Locate the cell with the specified text and output its [x, y] center coordinate. 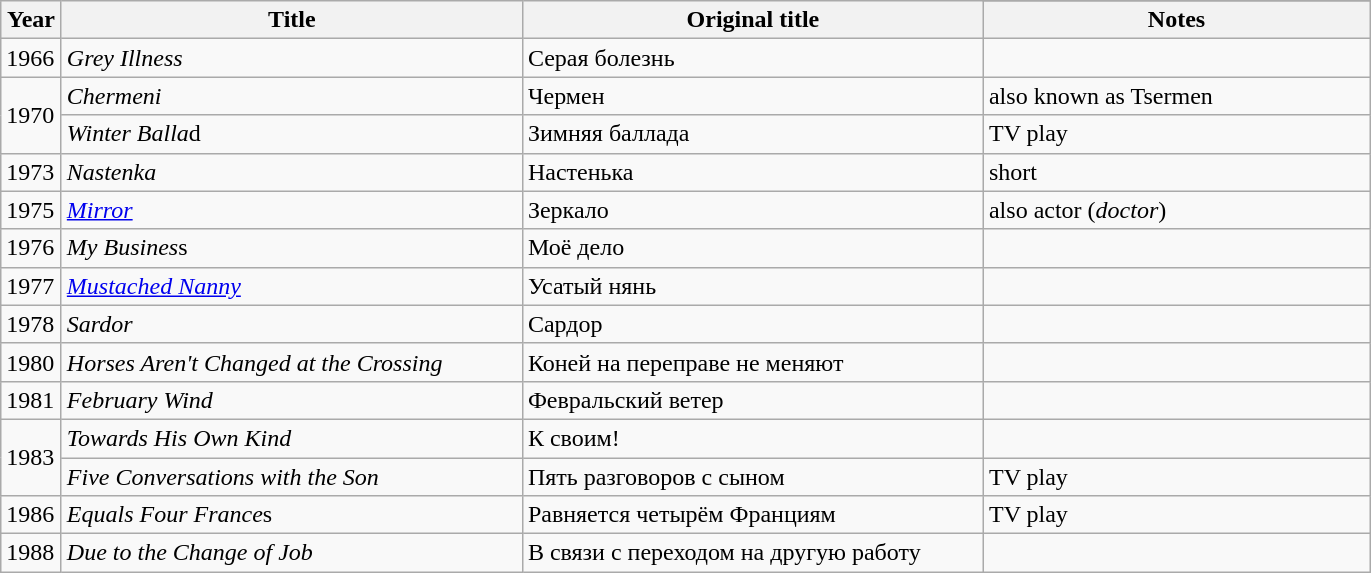
1973 [32, 172]
Five Conversations with the Son [292, 477]
Mirror [292, 210]
1976 [32, 248]
My Business [292, 248]
February Wind [292, 400]
Grey Illness [292, 58]
Mustached Nanny [292, 286]
also known as Tsermen [1176, 96]
1970 [32, 115]
1980 [32, 362]
Усатый нянь [752, 286]
Notes [1176, 20]
В связи с переходом на другую работу [752, 553]
Nastenka [292, 172]
Original title [752, 20]
1983 [32, 457]
1986 [32, 515]
Моё дело [752, 248]
Коней на переправе не меняют [752, 362]
Зимняя баллада [752, 134]
Чермен [752, 96]
Сардор [752, 324]
1978 [32, 324]
1975 [32, 210]
1988 [32, 553]
Chermeni [292, 96]
Horses Aren't Changed at the Crossing [292, 362]
also actor (doctor) [1176, 210]
Year [32, 20]
short [1176, 172]
1966 [32, 58]
Серая болезнь [752, 58]
Title [292, 20]
Winter Ballad [292, 134]
Towards His Own Kind [292, 438]
Зеркало [752, 210]
Due to the Change of Job [292, 553]
Февральский ветер [752, 400]
Пять разговоров с сыном [752, 477]
Sardor [292, 324]
Настенька [752, 172]
Равняется четырём Франциям [752, 515]
Equals Four Frances [292, 515]
1981 [32, 400]
1977 [32, 286]
К своим! [752, 438]
